Determine the (x, y) coordinate at the center of the cell enclosing the given text.  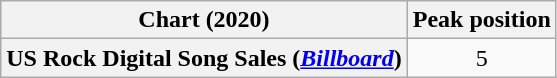
Chart (2020) (204, 20)
US Rock Digital Song Sales (Billboard) (204, 58)
Peak position (482, 20)
5 (482, 58)
